Find where the given text appears and provide that cell's center as [X, Y] coordinate. 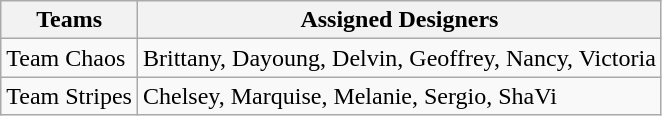
Brittany, Dayoung, Delvin, Geoffrey, Nancy, Victoria [399, 58]
Assigned Designers [399, 20]
Team Chaos [70, 58]
Chelsey, Marquise, Melanie, Sergio, ShaVi [399, 96]
Team Stripes [70, 96]
Teams [70, 20]
